Identify which cell holds the provided text, then report its [x, y] central coordinate. 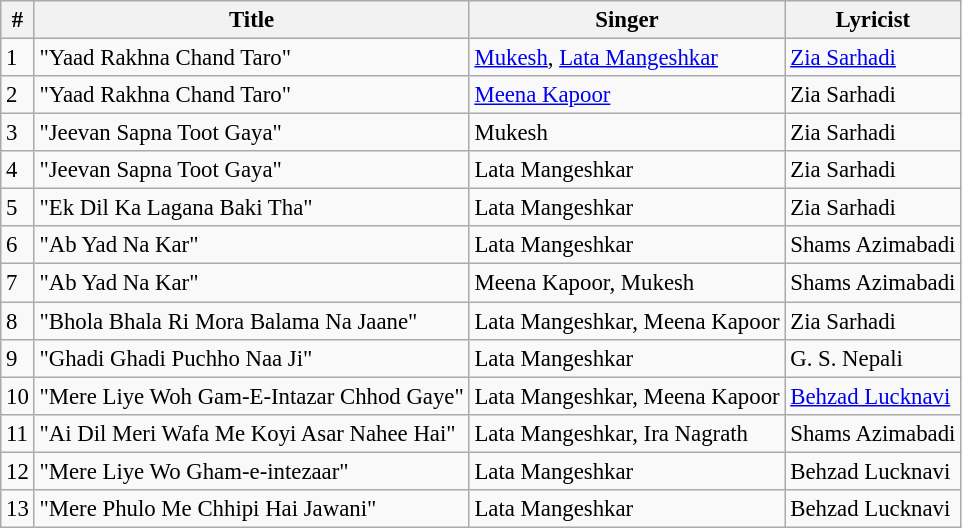
13 [18, 509]
Lata Mangeshkar, Ira Nagrath [627, 433]
8 [18, 321]
"Bhola Bhala Ri Mora Balama Na Jaane" [252, 321]
Singer [627, 20]
10 [18, 396]
Mukesh, Lata Mangeshkar [627, 58]
Meena Kapoor [627, 95]
"Mere Liye Wo Gham-e-intezaar" [252, 471]
7 [18, 283]
"Mere Phulo Me Chhipi Hai Jawani" [252, 509]
Mukesh [627, 133]
G. S. Nepali [873, 358]
Title [252, 20]
# [18, 20]
5 [18, 208]
"Ghadi Ghadi Puchho Naa Ji" [252, 358]
Meena Kapoor, Mukesh [627, 283]
11 [18, 433]
"Ek Dil Ka Lagana Baki Tha" [252, 208]
2 [18, 95]
9 [18, 358]
Lyricist [873, 20]
3 [18, 133]
"Ai Dil Meri Wafa Me Koyi Asar Nahee Hai" [252, 433]
6 [18, 245]
"Mere Liye Woh Gam-E-Intazar Chhod Gaye" [252, 396]
1 [18, 58]
12 [18, 471]
4 [18, 170]
